Pinpoint the cell where the given text exists, returning its (X, Y) midpoint coordinate. 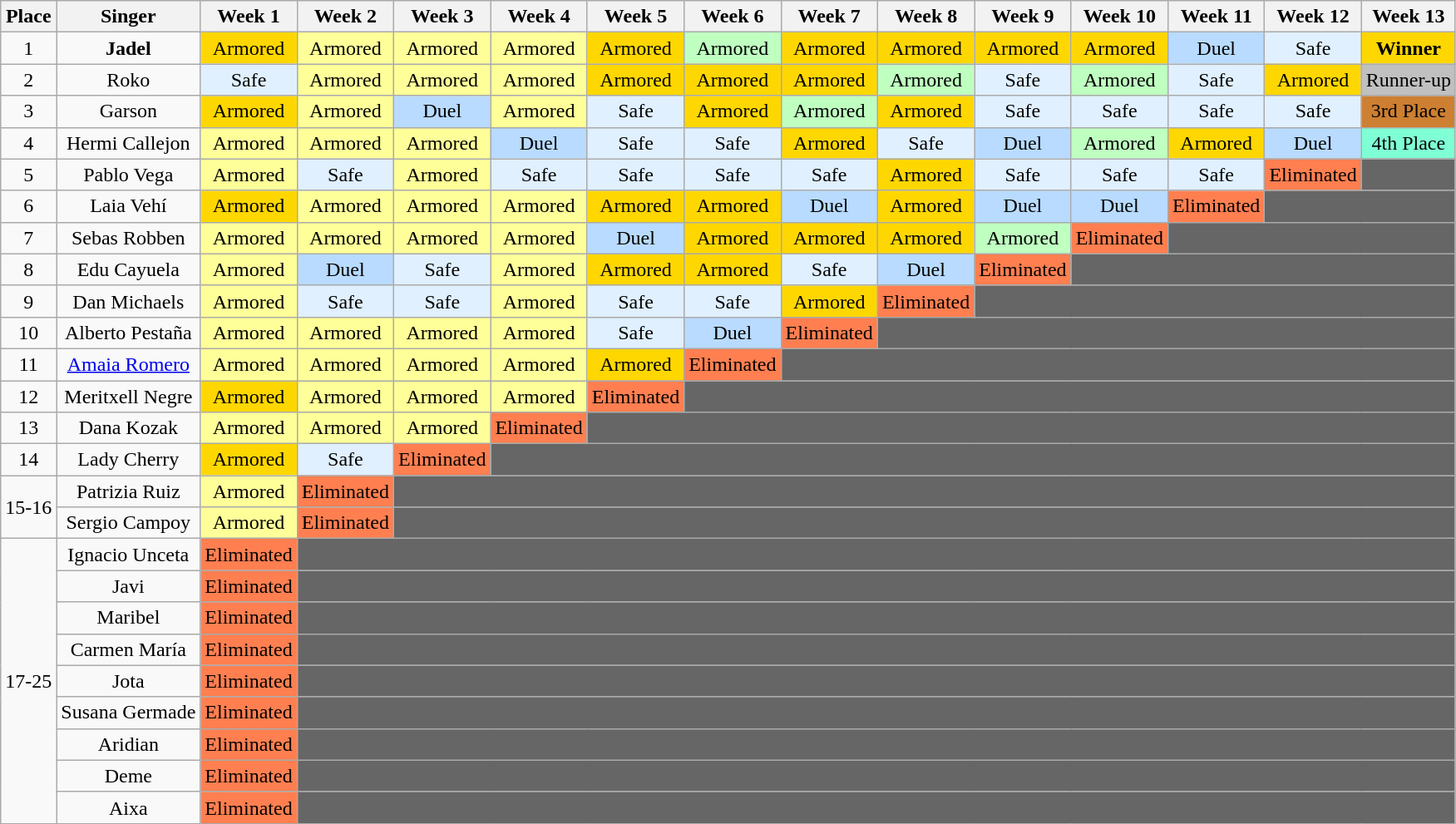
5 (28, 175)
6 (28, 206)
9 (28, 301)
14 (28, 460)
Place (28, 17)
Week 13 (1409, 17)
Week 2 (345, 17)
10 (28, 333)
Jadel (128, 48)
Garson (128, 111)
Week 8 (925, 17)
Maribel (128, 618)
Dana Kozak (128, 428)
12 (28, 397)
11 (28, 364)
Carmen María (128, 649)
Hermi Callejon (128, 143)
Edu Cayuela (128, 269)
Aridian (128, 744)
Pablo Vega (128, 175)
Week 4 (539, 17)
Alberto Pestaña (128, 333)
Sebas Robben (128, 238)
Week 12 (1313, 17)
Laia Vehí (128, 206)
2 (28, 80)
Lady Cherry (128, 460)
Week 5 (635, 17)
17-25 (28, 682)
4th Place (1409, 143)
15-16 (28, 507)
7 (28, 238)
4 (28, 143)
1 (28, 48)
Deme (128, 776)
Javi (128, 586)
3 (28, 111)
Winner (1409, 48)
Dan Michaels (128, 301)
3rd Place (1409, 111)
Week 1 (249, 17)
Ignacio Unceta (128, 555)
Week 3 (442, 17)
Jota (128, 681)
Week 10 (1119, 17)
Week 11 (1216, 17)
8 (28, 269)
Roko (128, 80)
Susana Germade (128, 713)
Aixa (128, 807)
Runner-up (1409, 80)
Patrizia Ruiz (128, 491)
Meritxell Negre (128, 397)
13 (28, 428)
Week 9 (1023, 17)
Amaia Romero (128, 364)
Sergio Campoy (128, 523)
Week 6 (733, 17)
Week 7 (829, 17)
Singer (128, 17)
